From the cell containing the given text, extract its center point as (X, Y) coordinate. 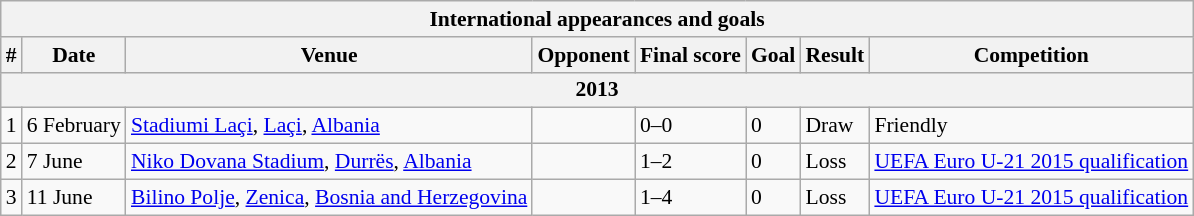
2013 (597, 90)
11 June (74, 197)
1–2 (690, 162)
Result (834, 55)
International appearances and goals (597, 19)
Opponent (584, 55)
1 (12, 126)
Bilino Polje, Zenica, Bosnia and Herzegovina (329, 197)
1–4 (690, 197)
Date (74, 55)
Final score (690, 55)
2 (12, 162)
Friendly (1031, 126)
Niko Dovana Stadium, Durrës, Albania (329, 162)
# (12, 55)
6 February (74, 126)
Stadiumi Laçi, Laçi, Albania (329, 126)
3 (12, 197)
Venue (329, 55)
0–0 (690, 126)
Competition (1031, 55)
Goal (774, 55)
7 June (74, 162)
Draw (834, 126)
